Scan for the cell matching the given text and deliver its [x, y] coordinate at center. 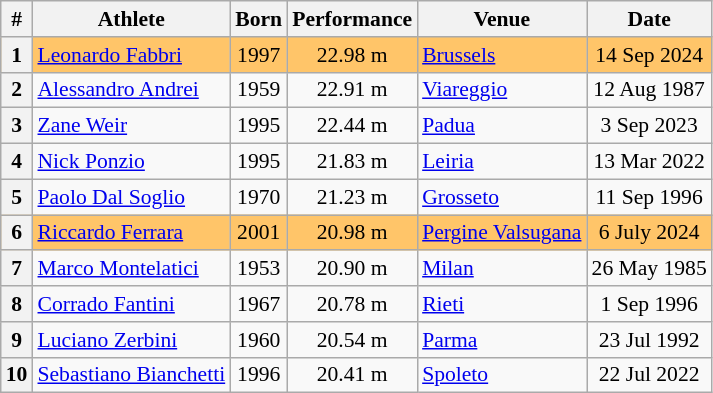
Padua [502, 126]
1996 [258, 375]
22.91 m [352, 90]
2 [17, 90]
Nick Ponzio [131, 162]
Leonardo Fabbri [131, 55]
26 May 1985 [650, 269]
Rieti [502, 304]
9 [17, 340]
# [17, 19]
20.98 m [352, 233]
6 [17, 233]
Date [650, 19]
14 Sep 2024 [650, 55]
7 [17, 269]
21.83 m [352, 162]
20.41 m [352, 375]
Marco Montelatici [131, 269]
Sebastiano Bianchetti [131, 375]
Zane Weir [131, 126]
Parma [502, 340]
1960 [258, 340]
22.44 m [352, 126]
20.78 m [352, 304]
4 [17, 162]
1959 [258, 90]
3 Sep 2023 [650, 126]
10 [17, 375]
Riccardo Ferrara [131, 233]
Born [258, 19]
1 Sep 1996 [650, 304]
13 Mar 2022 [650, 162]
Performance [352, 19]
2001 [258, 233]
6 July 2024 [650, 233]
Leiria [502, 162]
11 Sep 1996 [650, 197]
12 Aug 1987 [650, 90]
8 [17, 304]
Pergine Valsugana [502, 233]
Spoleto [502, 375]
Paolo Dal Soglio [131, 197]
Athlete [131, 19]
22.98 m [352, 55]
21.23 m [352, 197]
1997 [258, 55]
23 Jul 1992 [650, 340]
Luciano Zerbini [131, 340]
Venue [502, 19]
1953 [258, 269]
1970 [258, 197]
5 [17, 197]
Brussels [502, 55]
Corrado Fantini [131, 304]
20.54 m [352, 340]
22 Jul 2022 [650, 375]
1967 [258, 304]
3 [17, 126]
Milan [502, 269]
1 [17, 55]
20.90 m [352, 269]
Alessandro Andrei [131, 90]
Grosseto [502, 197]
Viareggio [502, 90]
